Return [x, y] of the center of cell containing provided text 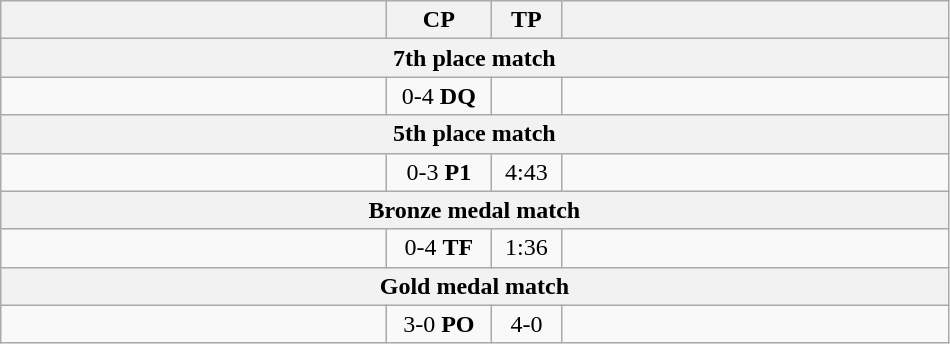
Bronze medal match [474, 210]
CP [439, 20]
4-0 [526, 324]
7th place match [474, 58]
3-0 PO [439, 324]
5th place match [474, 134]
0-4 TF [439, 248]
TP [526, 20]
4:43 [526, 172]
0-3 P1 [439, 172]
0-4 DQ [439, 96]
Gold medal match [474, 286]
1:36 [526, 248]
